Extract the (X, Y) coordinate from the center of the cell holding the provided text.  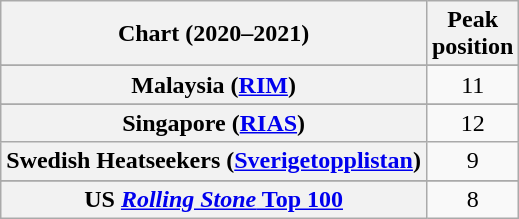
11 (472, 85)
8 (472, 199)
Peakposition (472, 34)
9 (472, 161)
Swedish Heatseekers (Sverigetopplistan) (214, 161)
Chart (2020–2021) (214, 34)
US Rolling Stone Top 100 (214, 199)
Singapore (RIAS) (214, 123)
12 (472, 123)
Malaysia (RIM) (214, 85)
